Pinpoint the cell where the given text exists, returning its (X, Y) midpoint coordinate. 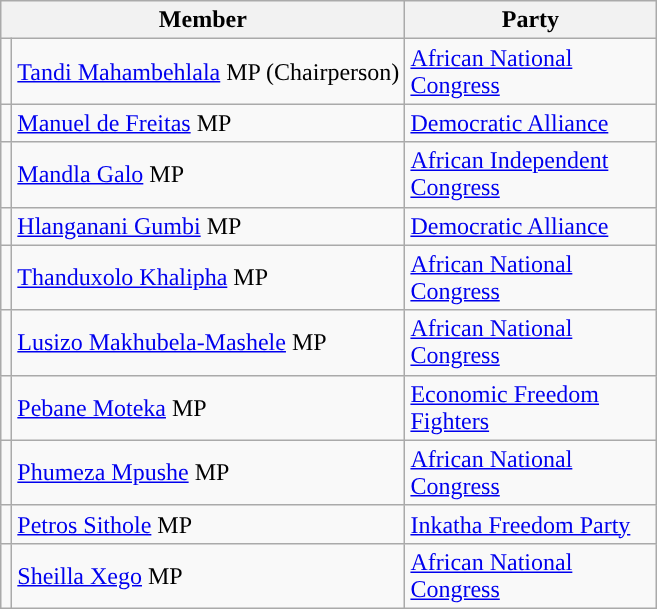
Tandi Mahambehlala MP (Chairperson) (208, 72)
Inkatha Freedom Party (530, 524)
Manuel de Freitas MP (208, 123)
Phumeza Mpushe MP (208, 472)
Mandla Galo MP (208, 174)
Lusizo Makhubela-Mashele MP (208, 342)
Economic Freedom Fighters (530, 408)
Party (530, 20)
African Independent Congress (530, 174)
Pebane Moteka MP (208, 408)
Thanduxolo Khalipha MP (208, 278)
Petros Sithole MP (208, 524)
Hlanganani Gumbi MP (208, 226)
Member (203, 20)
Sheilla Xego MP (208, 576)
